Detect which cell encompasses the target text, then output its [x, y] center coordinate. 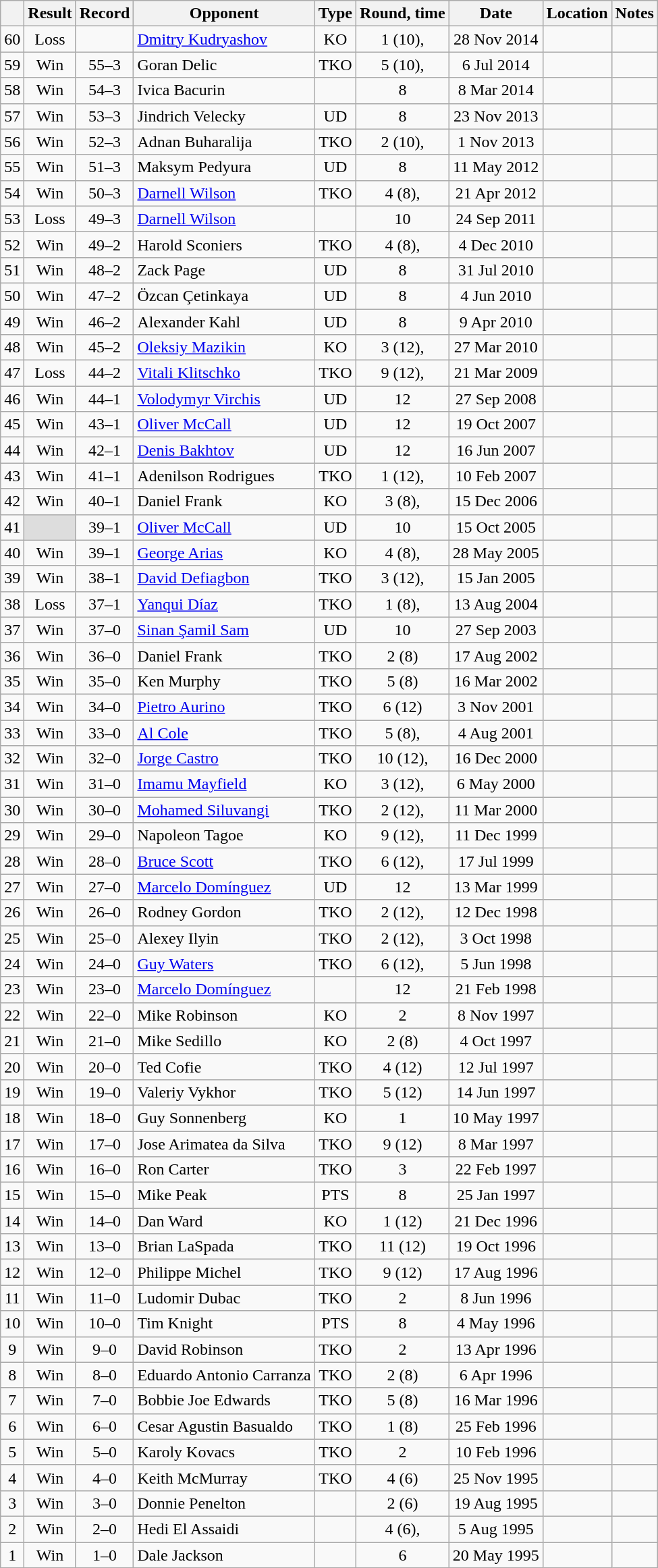
1 (12), [403, 476]
Harold Sconiers [224, 244]
Hedi El Assaidi [224, 1529]
13 [12, 1247]
5–0 [105, 1452]
Type [335, 13]
39 [12, 578]
13–0 [105, 1247]
Volodymyr Virchis [224, 399]
10 Feb 1996 [495, 1452]
51 [12, 270]
17–0 [105, 1144]
15–0 [105, 1195]
2 (6) [403, 1503]
1–0 [105, 1555]
22–0 [105, 1015]
21 Mar 2009 [495, 373]
Dale Jackson [224, 1555]
8 Mar 1997 [495, 1144]
58 [12, 90]
30–0 [105, 810]
52 [12, 244]
Opponent [224, 13]
1 Nov 2013 [495, 142]
42–1 [105, 450]
8 Jun 1996 [495, 1298]
37 [12, 630]
Jindrich Velecky [224, 116]
20–0 [105, 1066]
16 Mar 1996 [495, 1401]
19 Aug 1995 [495, 1503]
1 (8) [403, 1426]
34 [12, 707]
7 [12, 1401]
11 May 2012 [495, 167]
33–0 [105, 732]
4 Jun 2010 [495, 296]
3 (8), [403, 502]
15 [12, 1195]
49–3 [105, 219]
Guy Sonnenberg [224, 1118]
31 [12, 784]
50 [12, 296]
21 Dec 1996 [495, 1221]
6 Jul 2014 [495, 65]
Keith McMurray [224, 1478]
21 Apr 2012 [495, 193]
11 Mar 2000 [495, 810]
40 [12, 553]
27 Sep 2003 [495, 630]
38–1 [105, 578]
5 Aug 1995 [495, 1529]
54–3 [105, 90]
6 (12) [403, 707]
47 [12, 373]
46–2 [105, 322]
19–0 [105, 1092]
22 [12, 1015]
Imamu Mayfield [224, 784]
27–0 [105, 887]
Ken Murphy [224, 681]
3–0 [105, 1503]
26–0 [105, 913]
Mike Peak [224, 1195]
Location [577, 13]
16 Dec 2000 [495, 759]
28 [12, 861]
16 [12, 1170]
29–0 [105, 836]
4 Oct 1997 [495, 1041]
Jorge Castro [224, 759]
34–0 [105, 707]
27 Mar 2010 [495, 348]
4 (6), [403, 1529]
50–3 [105, 193]
12 Dec 1998 [495, 913]
Dan Ward [224, 1221]
43 [12, 476]
23 [12, 990]
2 (10), [403, 142]
9 [12, 1349]
2–0 [105, 1529]
Rodney Gordon [224, 913]
44–2 [105, 373]
38 [12, 604]
59 [12, 65]
14 Jun 1997 [495, 1092]
21 Feb 1998 [495, 990]
Bruce Scott [224, 861]
45–2 [105, 348]
Ron Carter [224, 1170]
22 Feb 1997 [495, 1170]
16 Jun 2007 [495, 450]
6 Apr 1996 [495, 1375]
Notes [634, 13]
Tim Knight [224, 1324]
23–0 [105, 990]
15 Dec 2006 [495, 502]
43–1 [105, 425]
5 [12, 1452]
25 Feb 1996 [495, 1426]
Bobbie Joe Edwards [224, 1401]
8 Mar 2014 [495, 90]
11–0 [105, 1298]
1 (8), [403, 604]
Dmitry Kudryashov [224, 39]
20 [12, 1066]
56 [12, 142]
20 May 1995 [495, 1555]
4 Aug 2001 [495, 732]
18–0 [105, 1118]
47–2 [105, 296]
11 (12) [403, 1247]
28–0 [105, 861]
17 Aug 2002 [495, 655]
27 [12, 887]
27 Sep 2008 [495, 399]
41–1 [105, 476]
36 [12, 655]
36–0 [105, 655]
40–1 [105, 502]
17 Aug 1996 [495, 1272]
32–0 [105, 759]
37–1 [105, 604]
48 [12, 348]
21–0 [105, 1041]
24 [12, 964]
David Defiagbon [224, 578]
4 (6) [403, 1478]
Al Cole [224, 732]
25 Nov 1995 [495, 1478]
7–0 [105, 1401]
15 Oct 2005 [495, 527]
Sinan Şamil Sam [224, 630]
46 [12, 399]
14–0 [105, 1221]
53 [12, 219]
37–0 [105, 630]
11 [12, 1298]
6–0 [105, 1426]
30 [12, 810]
George Arias [224, 553]
52–3 [105, 142]
Mike Sedillo [224, 1041]
25 [12, 938]
28 Nov 2014 [495, 39]
31 Jul 2010 [495, 270]
Ted Cofie [224, 1066]
Alexander Kahl [224, 322]
Zack Page [224, 270]
10 May 1997 [495, 1118]
12 Jul 1997 [495, 1066]
26 [12, 913]
5 (12) [403, 1092]
Eduardo Antonio Carranza [224, 1375]
Adenilson Rodrigues [224, 476]
Mike Robinson [224, 1015]
Valeriy Vykhor [224, 1092]
41 [12, 527]
9 Apr 2010 [495, 322]
16 Mar 2002 [495, 681]
19 Oct 1996 [495, 1247]
1 (12) [403, 1221]
Round, time [403, 13]
Alexey Ilyin [224, 938]
Record [105, 13]
19 Oct 2007 [495, 425]
17 Jul 1999 [495, 861]
13 Aug 2004 [495, 604]
19 [12, 1092]
14 [12, 1221]
Denis Bakhtov [224, 450]
55–3 [105, 65]
4 [12, 1478]
10 (12), [403, 759]
42 [12, 502]
Vitali Klitschko [224, 373]
44–1 [105, 399]
6 May 2000 [495, 784]
Guy Waters [224, 964]
13 Mar 1999 [495, 887]
8 Nov 1997 [495, 1015]
4 May 1996 [495, 1324]
Ludomir Dubac [224, 1298]
5 (8), [403, 732]
10 Feb 2007 [495, 476]
4 Dec 2010 [495, 244]
Karoly Kovacs [224, 1452]
11 Dec 1999 [495, 836]
16–0 [105, 1170]
51–3 [105, 167]
45 [12, 425]
25 Jan 1997 [495, 1195]
23 Nov 2013 [495, 116]
17 [12, 1144]
24 Sep 2011 [495, 219]
Result [50, 13]
4 (12) [403, 1066]
13 Apr 1996 [495, 1349]
Pietro Aurino [224, 707]
49 [12, 322]
25–0 [105, 938]
Cesar Agustin Basualdo [224, 1426]
Jose Arimatea da Silva [224, 1144]
3 Oct 1998 [495, 938]
24–0 [105, 964]
15 Jan 2005 [495, 578]
Donnie Penelton [224, 1503]
60 [12, 39]
David Robinson [224, 1349]
Brian LaSpada [224, 1247]
28 May 2005 [495, 553]
48–2 [105, 270]
Adnan Buharalija [224, 142]
18 [12, 1118]
5 (10), [403, 65]
Yanqui Díaz [224, 604]
10–0 [105, 1324]
33 [12, 732]
1 (10), [403, 39]
12–0 [105, 1272]
8–0 [105, 1375]
3 Nov 2001 [495, 707]
31–0 [105, 784]
44 [12, 450]
57 [12, 116]
54 [12, 193]
21 [12, 1041]
5 Jun 1998 [495, 964]
35 [12, 681]
Napoleon Tagoe [224, 836]
Özcan Çetinkaya [224, 296]
Ivica Bacurin [224, 90]
4–0 [105, 1478]
9–0 [105, 1349]
29 [12, 836]
55 [12, 167]
49–2 [105, 244]
Maksym Pedyura [224, 167]
Mohamed Siluvangi [224, 810]
Date [495, 13]
Goran Delic [224, 65]
53–3 [105, 116]
Oleksiy Mazikin [224, 348]
35–0 [105, 681]
Philippe Michel [224, 1272]
32 [12, 759]
